Detect which cell encompasses the target text, then output its [X, Y] center coordinate. 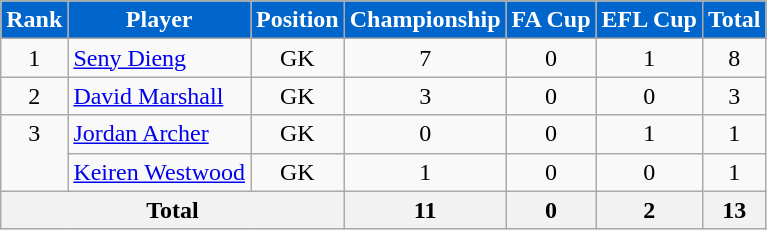
7 [425, 58]
Rank [34, 20]
Seny Dieng [160, 58]
Player [160, 20]
Championship [425, 20]
13 [734, 210]
David Marshall [160, 96]
Keiren Westwood [160, 172]
8 [734, 58]
Jordan Archer [160, 134]
FA Cup [551, 20]
EFL Cup [649, 20]
11 [425, 210]
Position [297, 20]
